From the cell containing the given text, extract its center point as [X, Y] coordinate. 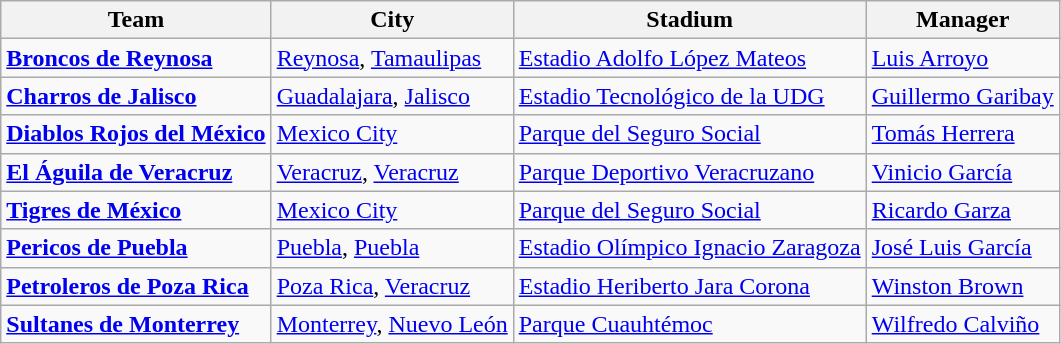
Petroleros de Poza Rica [136, 286]
El Águila de Veracruz [136, 172]
Winston Brown [962, 286]
Estadio Olímpico Ignacio Zaragoza [690, 248]
Estadio Adolfo López Mateos [690, 58]
Luis Arroyo [962, 58]
Parque Cuauhtémoc [690, 324]
Wilfredo Calviño [962, 324]
José Luis García [962, 248]
Poza Rica, Veracruz [392, 286]
Guillermo Garibay [962, 96]
Veracruz, Veracruz [392, 172]
Puebla, Puebla [392, 248]
Diablos Rojos del México [136, 134]
Team [136, 20]
Vinicio García [962, 172]
Reynosa, Tamaulipas [392, 58]
Pericos de Puebla [136, 248]
Manager [962, 20]
Broncos de Reynosa [136, 58]
Tigres de México [136, 210]
Guadalajara, Jalisco [392, 96]
Ricardo Garza [962, 210]
Charros de Jalisco [136, 96]
Tomás Herrera [962, 134]
Estadio Tecnológico de la UDG [690, 96]
Stadium [690, 20]
Estadio Heriberto Jara Corona [690, 286]
Parque Deportivo Veracruzano [690, 172]
City [392, 20]
Sultanes de Monterrey [136, 324]
Monterrey, Nuevo León [392, 324]
